Return [x, y] of the center of cell containing provided text 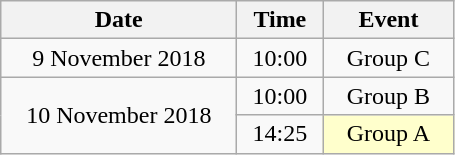
Group C [388, 58]
Time [280, 20]
10 November 2018 [119, 115]
Group B [388, 96]
Group A [388, 134]
Date [119, 20]
Event [388, 20]
9 November 2018 [119, 58]
14:25 [280, 134]
